Return the (X, Y) coordinate for the center point of the cell that contains the specified text.  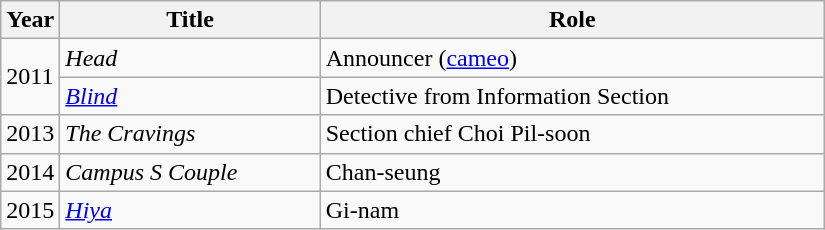
2014 (30, 172)
Year (30, 20)
Section chief Choi Pil-soon (572, 134)
Blind (190, 96)
2013 (30, 134)
Campus S Couple (190, 172)
The Cravings (190, 134)
Announcer (cameo) (572, 58)
Detective from Information Section (572, 96)
Hiya (190, 210)
2011 (30, 77)
Chan-seung (572, 172)
Head (190, 58)
Title (190, 20)
Role (572, 20)
Gi-nam (572, 210)
2015 (30, 210)
